Return [x, y] of the center of cell containing provided text 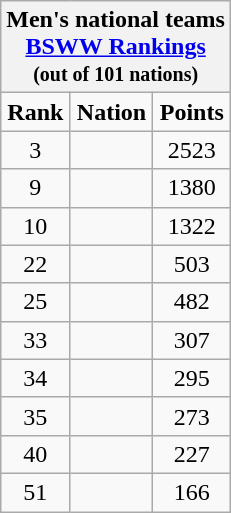
Nation [112, 112]
482 [192, 302]
9 [36, 188]
51 [36, 492]
503 [192, 264]
40 [36, 454]
295 [192, 378]
10 [36, 226]
1322 [192, 226]
227 [192, 454]
166 [192, 492]
2523 [192, 150]
22 [36, 264]
34 [36, 378]
307 [192, 340]
3 [36, 150]
Points [192, 112]
35 [36, 416]
33 [36, 340]
273 [192, 416]
Rank [36, 112]
Men's national teamsBSWW Rankings(out of 101 nations) [116, 47]
25 [36, 302]
1380 [192, 188]
